Determine the [X, Y] coordinate at the center of the cell enclosing the given text.  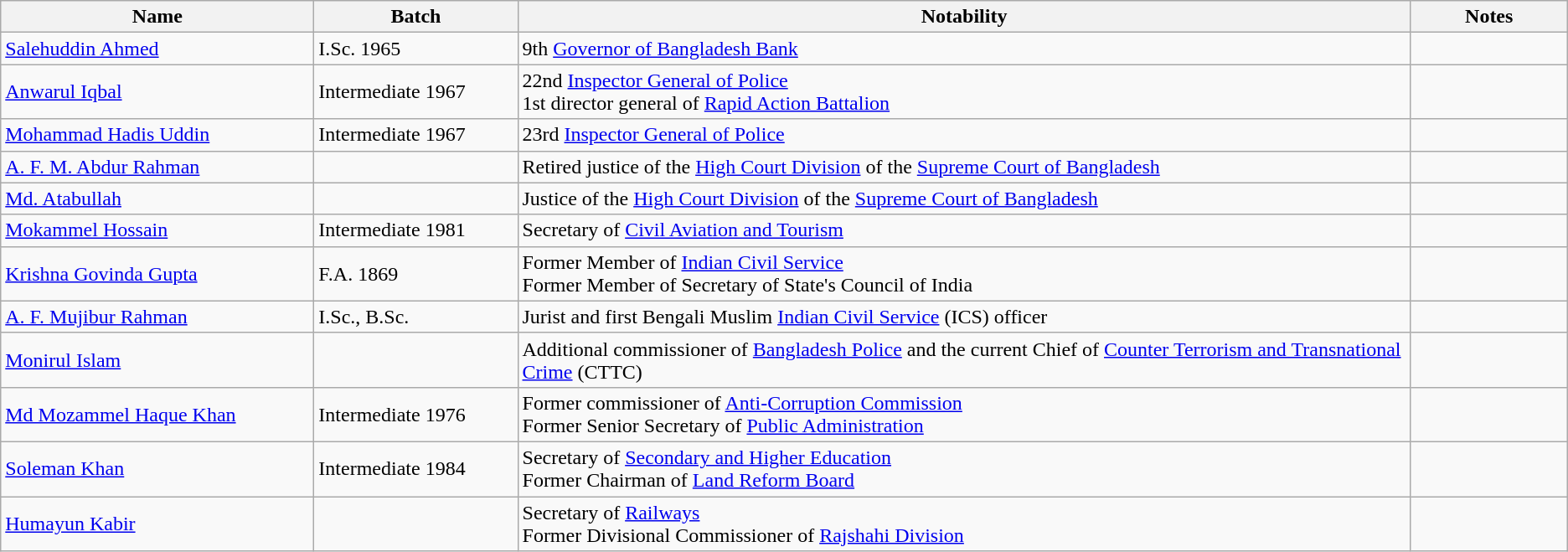
F.A. 1869 [415, 273]
Humayun Kabir [157, 523]
Former commissioner of Anti-Corruption CommissionFormer Senior Secretary of Public Administration [964, 414]
Additional commissioner of Bangladesh Police and the current Chief of Counter Terrorism and Transnational Crime (CTTC) [964, 360]
A. F. Mujibur Rahman [157, 317]
Intermediate 1984 [415, 469]
Md Mozammel Haque Khan [157, 414]
Krishna Govinda Gupta [157, 273]
Secretary of Civil Aviation and Tourism [964, 230]
Batch [415, 17]
Monirul Islam [157, 360]
Md. Atabullah [157, 199]
Mokammel Hossain [157, 230]
Retired justice of the High Court Division of the Supreme Court of Bangladesh [964, 167]
Mohammad Hadis Uddin [157, 135]
Anwarul Iqbal [157, 92]
Secretary of Secondary and Higher EducationFormer Chairman of Land Reform Board [964, 469]
Notes [1489, 17]
22nd Inspector General of Police1st director general of Rapid Action Battalion [964, 92]
I.Sc., B.Sc. [415, 317]
Jurist and first Bengali Muslim Indian Civil Service (ICS) officer [964, 317]
Former Member of Indian Civil ServiceFormer Member of Secretary of State's Council of India [964, 273]
9th Governor of Bangladesh Bank [964, 49]
Justice of the High Court Division of the Supreme Court of Bangladesh [964, 199]
Soleman Khan [157, 469]
Intermediate 1981 [415, 230]
Secretary of RailwaysFormer Divisional Commissioner of Rajshahi Division [964, 523]
I.Sc. 1965 [415, 49]
Notability [964, 17]
Name [157, 17]
A. F. M. Abdur Rahman [157, 167]
23rd Inspector General of Police [964, 135]
Intermediate 1976 [415, 414]
Salehuddin Ahmed [157, 49]
